Detect which cell encompasses the target text, then output its [x, y] center coordinate. 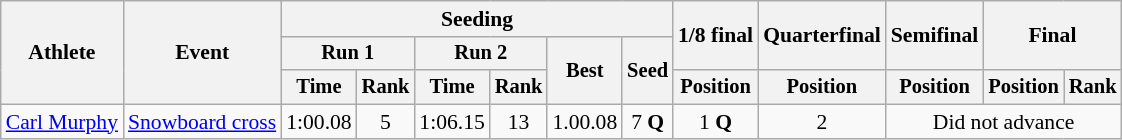
Seeding [477, 19]
13 [519, 122]
1 Q [716, 122]
1/8 final [716, 36]
7 Q [648, 122]
Run 1 [348, 54]
1:00.08 [318, 122]
Did not advance [1004, 122]
2 [822, 122]
5 [386, 122]
1:06.15 [452, 122]
Best [584, 70]
Run 2 [480, 54]
Snowboard cross [202, 122]
Seed [648, 70]
Carl Murphy [62, 122]
Quarterfinal [822, 36]
Final [1052, 36]
Athlete [62, 52]
1.00.08 [584, 122]
Semifinal [935, 36]
Event [202, 52]
